Provide the [X, Y] coordinate of the cell's center where the given text is located.  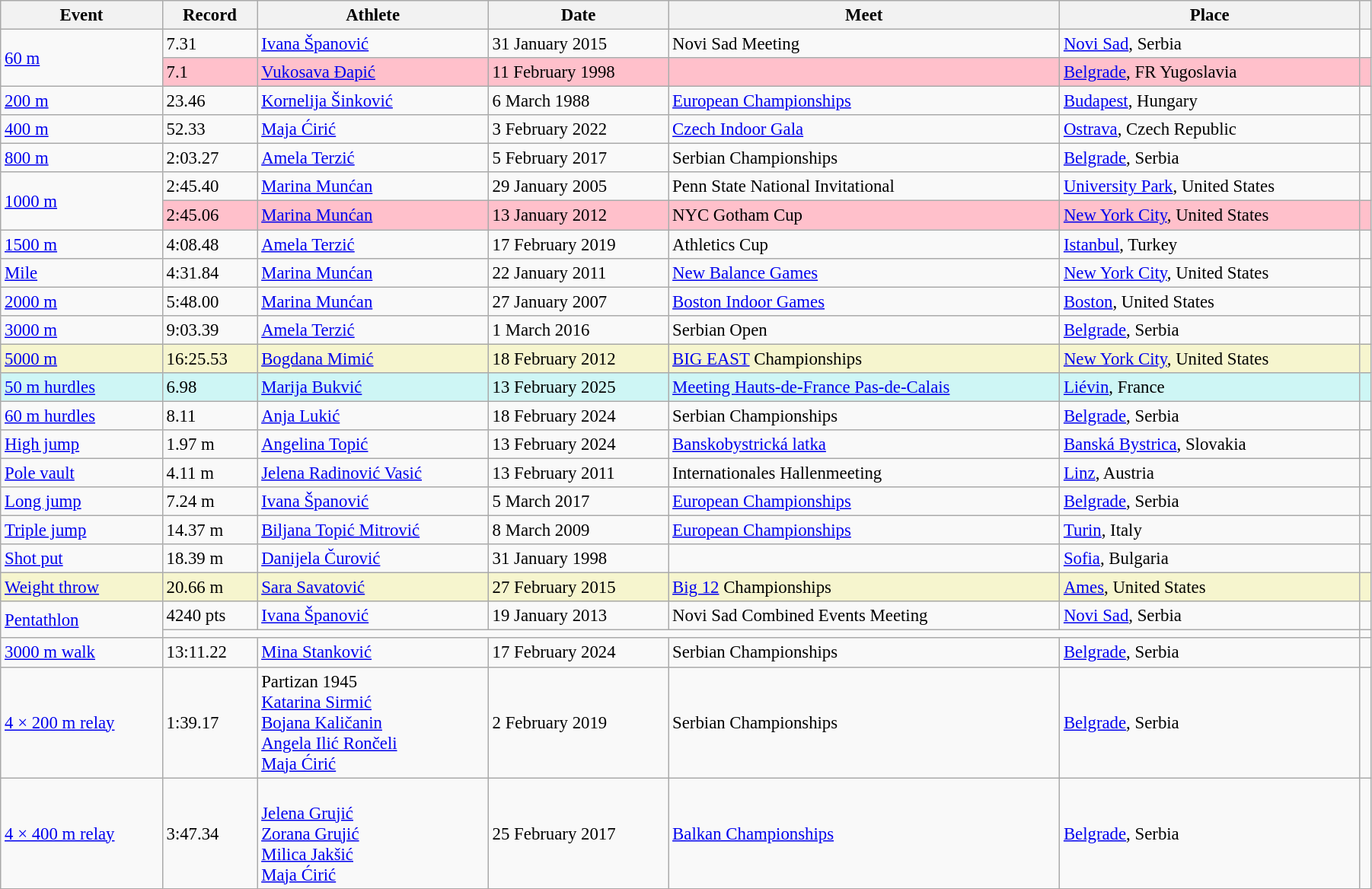
5:48.00 [210, 301]
Banskobystrická latka [864, 444]
13:11.22 [210, 653]
13 January 2012 [578, 215]
31 January 1998 [578, 559]
Long jump [81, 502]
400 m [81, 129]
3000 m [81, 330]
Angelina Topić [373, 444]
Event [81, 15]
Meet [864, 15]
Weight throw [81, 588]
29 January 2005 [578, 186]
1:39.17 [210, 722]
Partizan 1945Katarina SirmićBojana KaličaninAngela Ilić RončeliMaja Ćirić [373, 722]
Budapest, Hungary [1210, 101]
Belgrade, FR Yugoslavia [1210, 72]
5 March 2017 [578, 502]
18 February 2024 [578, 416]
5000 m [81, 358]
17 February 2019 [578, 244]
Ostrava, Czech Republic [1210, 129]
4240 pts [210, 616]
Danijela Čurović [373, 559]
Novi Sad Meeting [864, 44]
20.66 m [210, 588]
2:03.27 [210, 158]
Maja Ćirić [373, 129]
8.11 [210, 416]
6 March 1988 [578, 101]
University Park, United States [1210, 186]
2 February 2019 [578, 722]
Novi Sad Combined Events Meeting [864, 616]
Mina Stanković [373, 653]
3:47.34 [210, 833]
Vukosava Đapić [373, 72]
1000 m [81, 201]
Boston Indoor Games [864, 301]
Marija Bukvić [373, 387]
22 January 2011 [578, 272]
11 February 1998 [578, 72]
1 March 2016 [578, 330]
18.39 m [210, 559]
Banská Bystrica, Slovakia [1210, 444]
18 February 2012 [578, 358]
5 February 2017 [578, 158]
27 January 2007 [578, 301]
4:31.84 [210, 272]
19 January 2013 [578, 616]
7.24 m [210, 502]
Pole vault [81, 473]
60 m [81, 58]
52.33 [210, 129]
Istanbul, Turkey [1210, 244]
3000 m walk [81, 653]
800 m [81, 158]
200 m [81, 101]
13 February 2025 [578, 387]
New Balance Games [864, 272]
Pentathlon [81, 620]
7.31 [210, 44]
Balkan Championships [864, 833]
Meeting Hauts-de-France Pas-de-Calais [864, 387]
Czech Indoor Gala [864, 129]
27 February 2015 [578, 588]
60 m hurdles [81, 416]
Biljana Topić Mitrović [373, 531]
Athlete [373, 15]
8 March 2009 [578, 531]
Penn State National Invitational [864, 186]
Internationales Hallenmeeting [864, 473]
Triple jump [81, 531]
16:25.53 [210, 358]
Date [578, 15]
4:08.48 [210, 244]
50 m hurdles [81, 387]
Jelena Radinović Vasić [373, 473]
31 January 2015 [578, 44]
Mile [81, 272]
Sara Savatović [373, 588]
4 × 200 m relay [81, 722]
NYC Gotham Cup [864, 215]
Ames, United States [1210, 588]
4.11 m [210, 473]
7.1 [210, 72]
2:45.40 [210, 186]
Serbian Open [864, 330]
Record [210, 15]
Liévin, France [1210, 387]
Jelena GrujićZorana GrujićMilica JakšićMaja Ćirić [373, 833]
Place [1210, 15]
BIG EAST Championships [864, 358]
9:03.39 [210, 330]
14.37 m [210, 531]
Big 12 Championships [864, 588]
13 February 2024 [578, 444]
13 February 2011 [578, 473]
2:45.06 [210, 215]
Shot put [81, 559]
Bogdana Mimić [373, 358]
23.46 [210, 101]
Sofia, Bulgaria [1210, 559]
Turin, Italy [1210, 531]
1500 m [81, 244]
25 February 2017 [578, 833]
Athletics Cup [864, 244]
4 × 400 m relay [81, 833]
Linz, Austria [1210, 473]
High jump [81, 444]
3 February 2022 [578, 129]
6.98 [210, 387]
2000 m [81, 301]
Boston, United States [1210, 301]
Kornelija Šinković [373, 101]
1.97 m [210, 444]
17 February 2024 [578, 653]
Anja Lukić [373, 416]
